Identify which cell holds the provided text, then report its (X, Y) central coordinate. 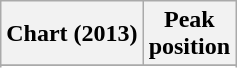
Chart (2013) (72, 34)
Peakposition (189, 34)
